For the text-containing cell, return its midpoint in (X, Y) coordinate format. 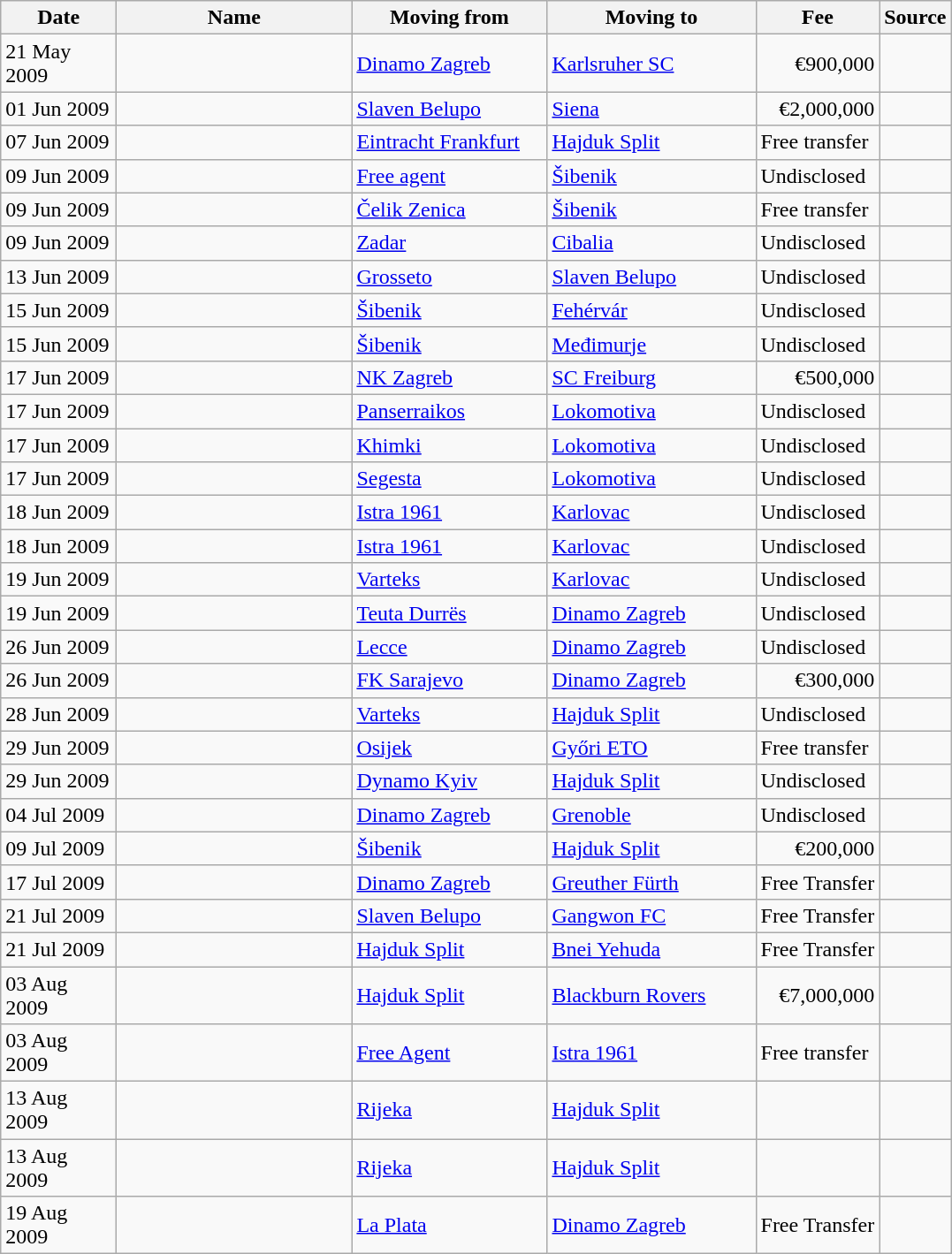
Dynamo Kyiv (449, 781)
28 Jun 2009 (58, 714)
21 May 2009 (58, 64)
19 Aug 2009 (58, 1225)
Khimki (449, 445)
07 Jun 2009 (58, 142)
Source (916, 18)
09 Jul 2009 (58, 848)
Lecce (449, 647)
Segesta (449, 479)
Međimurje (651, 344)
Fee (818, 18)
€500,000 (818, 377)
La Plata (449, 1225)
Karlsruher SC (651, 64)
Grenoble (651, 815)
Free Agent (449, 1053)
Siena (651, 109)
Blackburn Rovers (651, 995)
Moving from (449, 18)
Osijek (449, 748)
Name (234, 18)
Free agent (449, 176)
€300,000 (818, 680)
FK Sarajevo (449, 680)
Panserraikos (449, 411)
Moving to (651, 18)
NK Zagreb (449, 377)
13 Jun 2009 (58, 277)
Teuta Durrës (449, 613)
Bnei Yehuda (651, 949)
Greuther Fürth (651, 882)
Grosseto (449, 277)
Gangwon FC (651, 916)
Győri ETO (651, 748)
Zadar (449, 243)
01 Jun 2009 (58, 109)
€200,000 (818, 848)
Fehérvár (651, 310)
04 Jul 2009 (58, 815)
Eintracht Frankfurt (449, 142)
Date (58, 18)
€900,000 (818, 64)
Cibalia (651, 243)
SC Freiburg (651, 377)
€7,000,000 (818, 995)
€2,000,000 (818, 109)
17 Jul 2009 (58, 882)
Čelik Zenica (449, 209)
